Capture the cell that displays the provided text and extract its (X, Y) central coordinate. 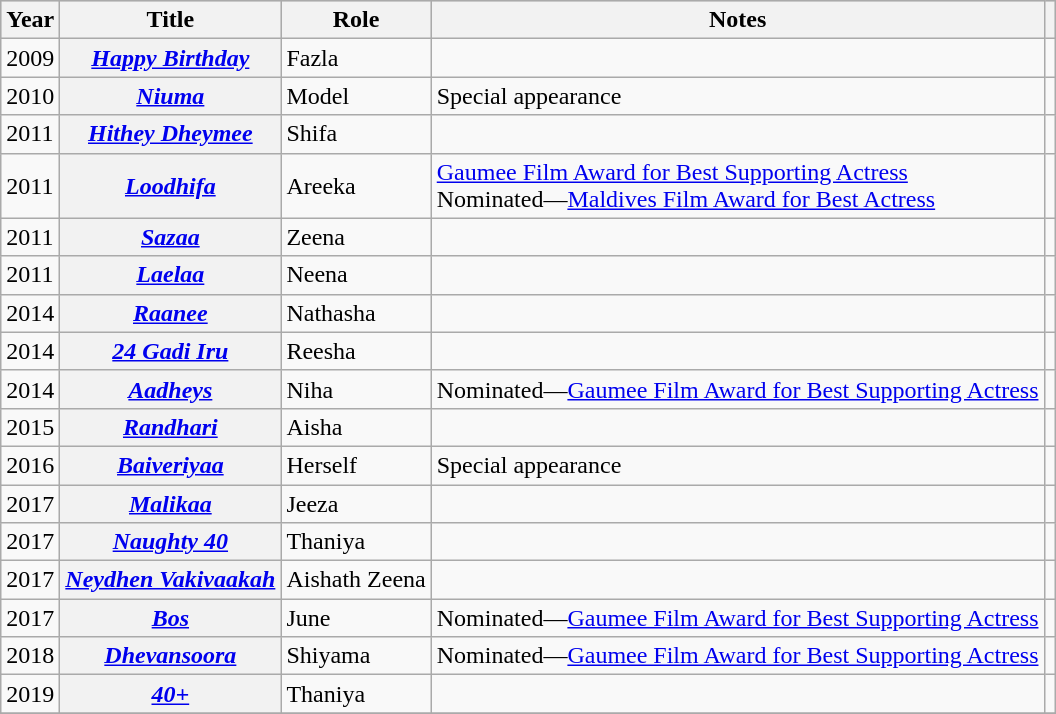
Bos (170, 618)
Malikaa (170, 503)
40+ (170, 694)
Aisha (356, 427)
Aadheys (170, 389)
Year (30, 20)
Model (356, 96)
Nathasha (356, 313)
Aishath Zeena (356, 580)
Reesha (356, 351)
Raanee (170, 313)
24 Gadi Iru (170, 351)
Randhari (170, 427)
Neena (356, 275)
Dhevansoora (170, 656)
2019 (30, 694)
Loodhifa (170, 186)
Shiyama (356, 656)
Zeena (356, 237)
Sazaa (170, 237)
Role (356, 20)
2015 (30, 427)
Neydhen Vakivaakah (170, 580)
June (356, 618)
Niuma (170, 96)
2018 (30, 656)
Herself (356, 465)
2016 (30, 465)
Niha (356, 389)
2009 (30, 58)
Notes (738, 20)
Areeka (356, 186)
Laelaa (170, 275)
Naughty 40 (170, 542)
Happy Birthday (170, 58)
Title (170, 20)
Hithey Dheymee (170, 134)
Shifa (356, 134)
2010 (30, 96)
Baiveriyaa (170, 465)
Fazla (356, 58)
Gaumee Film Award for Best Supporting ActressNominated—Maldives Film Award for Best Actress (738, 186)
Jeeza (356, 503)
